Identify which cell holds the provided text, then report its (X, Y) central coordinate. 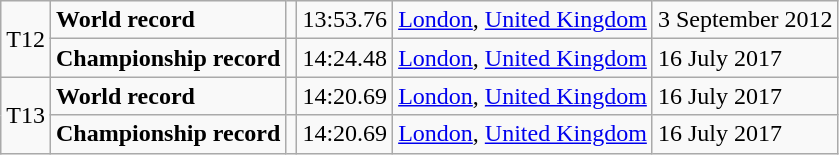
14:24.48 (345, 58)
13:53.76 (345, 20)
3 September 2012 (745, 20)
T12 (26, 39)
T13 (26, 115)
